Provide the (x, y) coordinate of the cell's center where the given text is located.  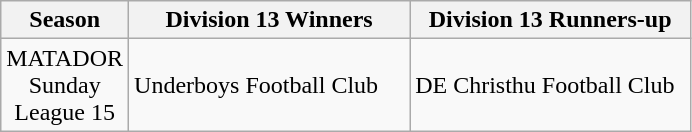
Underboys Football Club (270, 85)
Division 13 Runners-up (550, 20)
DE Christhu Football Club (550, 85)
MATADOR Sunday League 15 (65, 85)
Division 13 Winners (270, 20)
Season (65, 20)
